Scan for the cell matching the given text and deliver its (X, Y) coordinate at center. 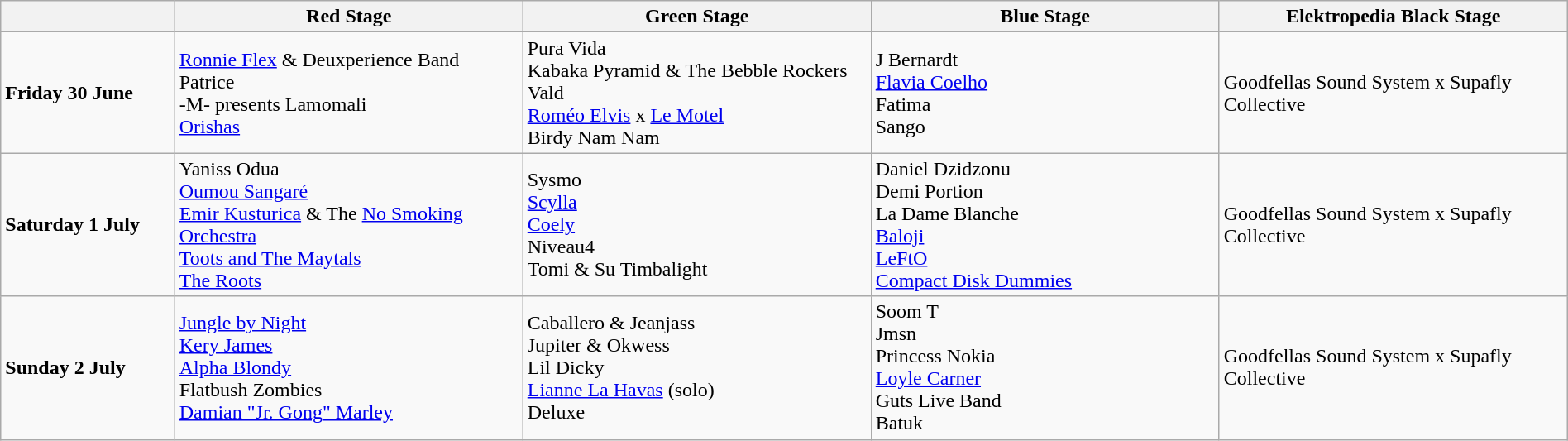
Caballero & JeanjassJupiter & OkwessLil DickyLianne La Havas (solo)Deluxe (696, 367)
Jungle by NightKery JamesAlpha BlondyFlatbush ZombiesDamian "Jr. Gong" Marley (349, 367)
SysmoScyllaCoelyNiveau4Tomi & Su Timbalight (696, 225)
Soom TJmsnPrincess NokiaLoyle CarnerGuts Live BandBatuk (1045, 367)
Pura VidaKabaka Pyramid & The Bebble RockersValdRoméo Elvis x Le MotelBirdy Nam Nam (696, 93)
Red Stage (349, 17)
Friday 30 June (88, 93)
Blue Stage (1045, 17)
Ronnie Flex & Deuxperience BandPatrice-M- presents LamomaliOrishas (349, 93)
Green Stage (696, 17)
Elektropedia Black Stage (1393, 17)
Yaniss OduaOumou SangaréEmir Kusturica & The No Smoking OrchestraToots and The MaytalsThe Roots (349, 225)
Saturday 1 July (88, 225)
Sunday 2 July (88, 367)
Daniel DzidzonuDemi PortionLa Dame BlancheBalojiLeFtOCompact Disk Dummies (1045, 225)
J BernardtFlavia CoelhoFatimaSango (1045, 93)
